Extract the [x, y] coordinate from the center of the cell holding the provided text.  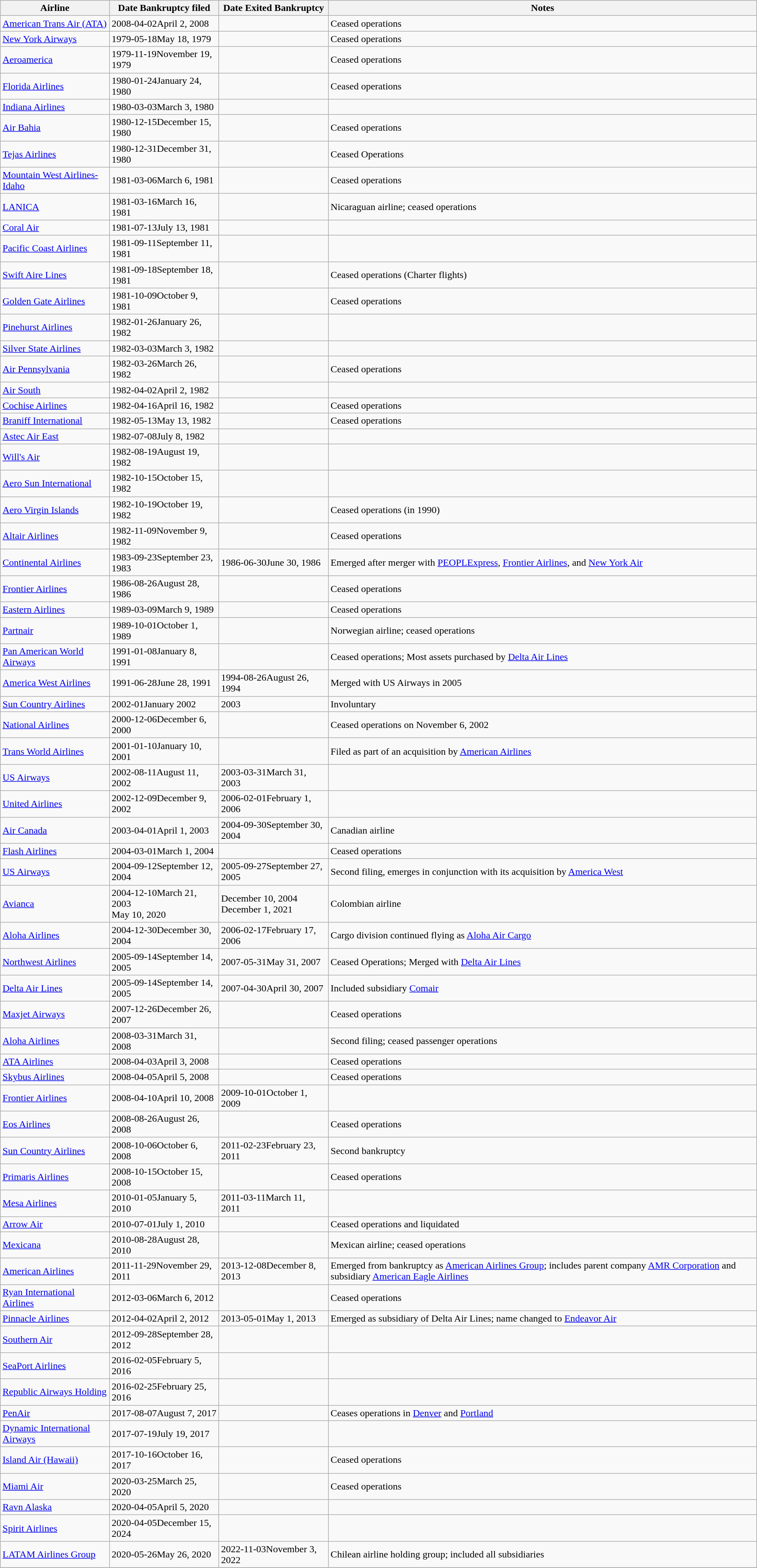
1980-01-24January 24, 1980 [164, 86]
Astec Air East [55, 436]
Mountain West Airlines-Idaho [55, 180]
2008-08-26August 26, 2008 [164, 1124]
SeaPort Airlines [55, 1365]
Chilean airline holding group; included all subsidiaries [543, 1555]
Braniff International [55, 421]
Pacific Coast Airlines [55, 248]
Southern Air [55, 1339]
2010-07-01July 1, 2010 [164, 1224]
1982-10-19October 19, 1982 [164, 510]
Mexicana [55, 1245]
1982-10-15October 15, 1982 [164, 483]
1981-09-18September 18, 1981 [164, 274]
1981-03-16March 16, 1981 [164, 206]
Golden Gate Airlines [55, 301]
2004-12-30December 30, 2004 [164, 936]
American Trans Air (ATA) [55, 23]
1991-06-28June 28, 1991 [164, 683]
Indiana Airlines [55, 107]
Cochise Airlines [55, 405]
Florida Airlines [55, 86]
Cargo division continued flying as Aloha Air Cargo [543, 936]
2017-08-07August 7, 2017 [164, 1413]
2007-12-26December 26, 2007 [164, 1014]
2022-11-03November 3, 2022 [273, 1555]
Republic Airways Holding [55, 1392]
Miami Air [55, 1487]
Aero Virgin Islands [55, 510]
Date Bankruptcy filed [164, 8]
2020-05-26May 26, 2020 [164, 1555]
Northwest Airlines [55, 961]
Aero Sun International [55, 483]
New York Airways [55, 39]
1982-04-16April 16, 1982 [164, 405]
2008-03-31March 31, 2008 [164, 1041]
Arrow Air [55, 1224]
2000-12-06December 6, 2000 [164, 725]
Mexican airline; ceased operations [543, 1245]
Second bankruptcy [543, 1151]
1982-03-26March 26, 1982 [164, 369]
December 10, 2004December 1, 2021 [273, 904]
Ceased operations on November 6, 2002 [543, 725]
Flash Airlines [55, 851]
Airline [55, 8]
2004-12-10March 21, 2003May 10, 2020 [164, 904]
2002-12-09December 9, 2002 [164, 804]
Air Bahia [55, 128]
1982-05-13May 13, 1982 [164, 421]
Ceased Operations [543, 154]
PenAir [55, 1413]
Avianca [55, 904]
2004-03-01March 1, 2004 [164, 851]
2008-10-06October 6, 2008 [164, 1151]
National Airlines [55, 725]
2002-08-11August 11, 2002 [164, 778]
Air South [55, 390]
Maxjet Airways [55, 1014]
Ravn Alaska [55, 1507]
Continental Airlines [55, 562]
1989-03-09March 9, 1989 [164, 609]
1982-01-26January 26, 1982 [164, 328]
Coral Air [55, 227]
Ceased operations (in 1990) [543, 510]
Included subsidiary Comair [543, 988]
Partnair [55, 630]
1994-08-26August 26, 1994 [273, 683]
Ceases operations in Denver and Portland [543, 1413]
Air Canada [55, 830]
Emerged as subsidiary of Delta Air Lines; name changed to Endeavor Air [543, 1318]
America West Airlines [55, 683]
Aeroamerica [55, 60]
2010-08-28August 28, 2010 [164, 1245]
Notes [543, 8]
Filed as part of an acquisition by American Airlines [543, 751]
2020-04-05April 5, 2020 [164, 1507]
Ceased operations and liquidated [543, 1224]
Skybus Airlines [55, 1077]
2011-11-29November 29, 2011 [164, 1271]
Second filing, emerges in conjunction with its acquisition by America West [543, 872]
Date Exited Bankruptcy [273, 8]
Ryan International Airlines [55, 1297]
2007-05-31May 31, 2007 [273, 961]
2004-09-30September 30, 2004 [273, 830]
2013-12-08December 8, 2013 [273, 1271]
Eastern Airlines [55, 609]
2013-05-01May 1, 2013 [273, 1318]
2010-01-05January 5, 2010 [164, 1203]
1979-05-18May 18, 1979 [164, 39]
1980-03-03March 3, 1980 [164, 107]
Swift Aire Lines [55, 274]
1982-07-08July 8, 1982 [164, 436]
2007-04-30April 30, 2007 [273, 988]
Emerged from bankruptcy as American Airlines Group; includes parent company AMR Corporation and subsidiary American Eagle Airlines [543, 1271]
2006-02-17February 17, 2006 [273, 936]
1981-10-09October 9, 1981 [164, 301]
Island Air (Hawaii) [55, 1460]
Ceased Operations; Merged with Delta Air Lines [543, 961]
Silver State Airlines [55, 348]
1981-03-06March 6, 1981 [164, 180]
2020-04-05December 15, 2024 [164, 1528]
Primaris Airlines [55, 1177]
LANICA [55, 206]
Colombian airline [543, 904]
Eos Airlines [55, 1124]
LATAM Airlines Group [55, 1555]
1986-08-26August 28, 1986 [164, 588]
1980-12-31December 31, 1980 [164, 154]
2016-02-25February 25, 2016 [164, 1392]
Mesa Airlines [55, 1203]
2002-01January 2002 [164, 704]
Second filing; ceased passenger operations [543, 1041]
2008-04-05April 5, 2008 [164, 1077]
2003-03-31March 31, 2003 [273, 778]
Trans World Airlines [55, 751]
1980-12-15December 15, 1980 [164, 128]
1981-09-11September 11, 1981 [164, 248]
2009-10-01October 1, 2009 [273, 1098]
2012-04-02April 2, 2012 [164, 1318]
2017-10-16October 16, 2017 [164, 1460]
American Airlines [55, 1271]
Involuntary [543, 704]
1979-11-19November 19, 1979 [164, 60]
2003 [273, 704]
Pinnacle Airlines [55, 1318]
Delta Air Lines [55, 988]
Canadian airline [543, 830]
2006-02-01February 1, 2006 [273, 804]
1982-11-09November 9, 1982 [164, 536]
Dynamic International Airways [55, 1434]
2016-02-05February 5, 2016 [164, 1365]
1982-03-03March 3, 1982 [164, 348]
2017-07-19July 19, 2017 [164, 1434]
Ceased operations (Charter flights) [543, 274]
United Airlines [55, 804]
1982-08-19August 19, 1982 [164, 457]
2008-04-02April 2, 2008 [164, 23]
Pan American World Airways [55, 657]
1983-09-23September 23, 1983 [164, 562]
2005-09-27September 27, 2005 [273, 872]
Spirit Airlines [55, 1528]
Will's Air [55, 457]
1982-04-02April 2, 1982 [164, 390]
Nicaraguan airline; ceased operations [543, 206]
2003-04-01April 1, 2003 [164, 830]
ATA Airlines [55, 1062]
Merged with US Airways in 2005 [543, 683]
2011-02-23February 23, 2011 [273, 1151]
Air Pennsylvania [55, 369]
2008-04-03April 3, 2008 [164, 1062]
1991-01-08January 8, 1991 [164, 657]
Ceased operations; Most assets purchased by Delta Air Lines [543, 657]
1981-07-13July 13, 1981 [164, 227]
1986-06-30June 30, 1986 [273, 562]
1989-10-01October 1, 1989 [164, 630]
Norwegian airline; ceased operations [543, 630]
2001-01-10January 10, 2001 [164, 751]
Tejas Airlines [55, 154]
Emerged after merger with PEOPLExpress, Frontier Airlines, and New York Air [543, 562]
2008-04-10April 10, 2008 [164, 1098]
2020-03-25March 25, 2020 [164, 1487]
2012-03-06March 6, 2012 [164, 1297]
2004-09-12September 12, 2004 [164, 872]
Altair Airlines [55, 536]
2011-03-11March 11, 2011 [273, 1203]
Pinehurst Airlines [55, 328]
2012-09-28September 28, 2012 [164, 1339]
2008-10-15October 15, 2008 [164, 1177]
